Locate the cell with the specified text and output its (X, Y) center coordinate. 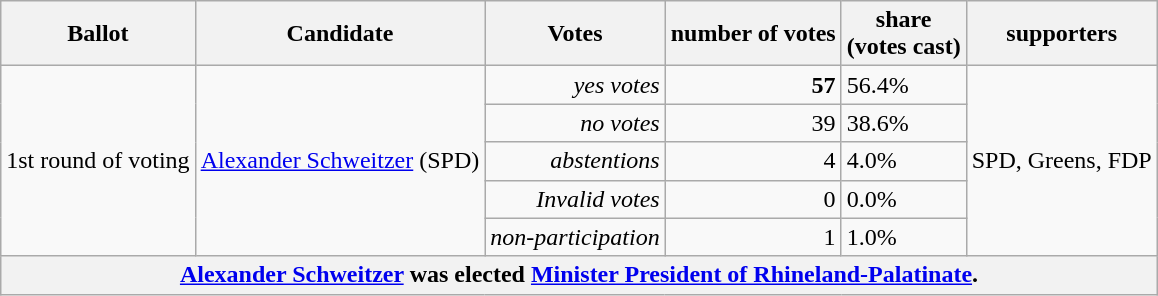
SPD, Greens, FDP (1062, 161)
yes votes (575, 85)
share(votes cast) (904, 34)
1.0% (904, 237)
4.0% (904, 161)
no votes (575, 123)
non-participation (575, 237)
4 (753, 161)
abstentions (575, 161)
supporters (1062, 34)
Alexander Schweitzer was elected Minister President of Rhineland-Palatinate. (579, 275)
Votes (575, 34)
Candidate (340, 34)
0.0% (904, 199)
number of votes (753, 34)
0 (753, 199)
39 (753, 123)
Ballot (98, 34)
57 (753, 85)
Invalid votes (575, 199)
56.4% (904, 85)
1 (753, 237)
Alexander Schweitzer (SPD) (340, 161)
1st round of voting (98, 161)
38.6% (904, 123)
